Scan for the cell matching the given text and deliver its (x, y) coordinate at center. 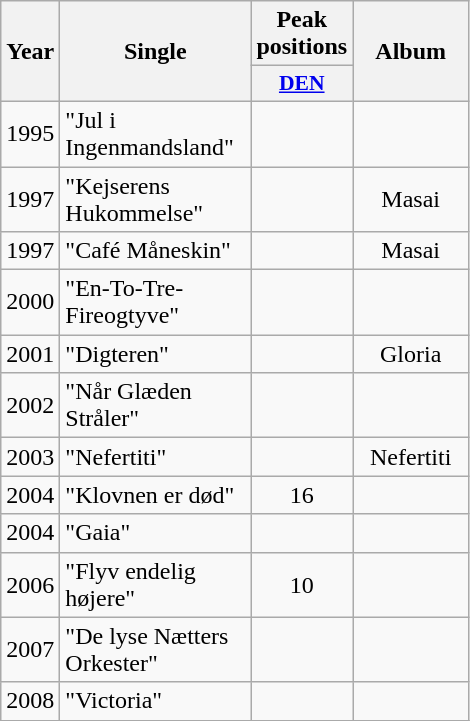
DEN (302, 84)
"Café Måneskin" (156, 251)
"Digteren" (156, 354)
"Gaia" (156, 533)
Gloria (411, 354)
"Victoria" (156, 701)
"De lyse Nætters Orkester" (156, 650)
2008 (30, 701)
Single (156, 52)
16 (302, 495)
"Jul i Ingenmandsland" (156, 134)
10 (302, 584)
"Når Glæden Stråler" (156, 406)
"Kejserens Hukommelse" (156, 198)
2000 (30, 302)
2003 (30, 457)
2002 (30, 406)
"En-To-Tre-Fireogtyve" (156, 302)
2006 (30, 584)
Album (411, 52)
2007 (30, 650)
"Klovnen er død" (156, 495)
2001 (30, 354)
"Flyv endelig højere" (156, 584)
1995 (30, 134)
Nefertiti (411, 457)
Peak positions (302, 34)
Year (30, 52)
"Nefertiti" (156, 457)
